Extract the [x, y] coordinate from the center of the cell holding the provided text.  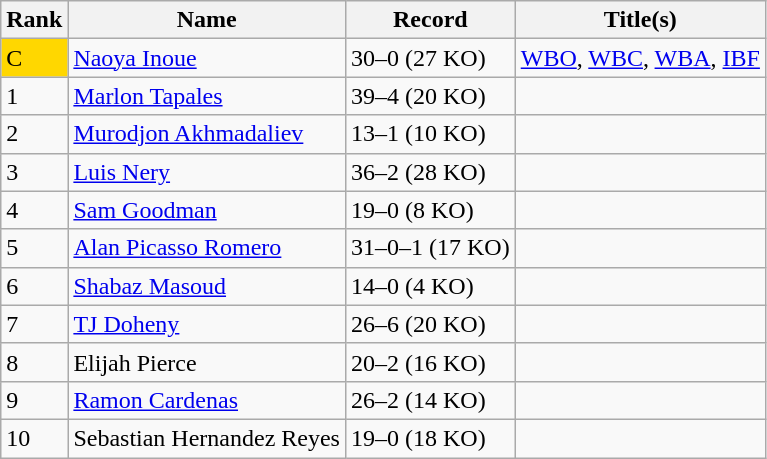
Marlon Tapales [207, 96]
5 [34, 248]
1 [34, 96]
10 [34, 438]
4 [34, 210]
30–0 (27 KO) [430, 58]
Sebastian Hernandez Reyes [207, 438]
9 [34, 400]
31–0–1 (17 KO) [430, 248]
20–2 (16 KO) [430, 362]
Record [430, 20]
Sam Goodman [207, 210]
Shabaz Masoud [207, 286]
36–2 (28 KO) [430, 172]
Naoya Inoue [207, 58]
C [34, 58]
Ramon Cardenas [207, 400]
26–2 (14 KO) [430, 400]
26–6 (20 KO) [430, 324]
13–1 (10 KO) [430, 134]
8 [34, 362]
3 [34, 172]
Title(s) [640, 20]
Name [207, 20]
Alan Picasso Romero [207, 248]
WBO, WBC, WBA, IBF [640, 58]
6 [34, 286]
39–4 (20 KO) [430, 96]
14–0 (4 KO) [430, 286]
Elijah Pierce [207, 362]
7 [34, 324]
19–0 (8 KO) [430, 210]
Murodjon Akhmadaliev [207, 134]
Luis Nery [207, 172]
2 [34, 134]
Rank [34, 20]
19–0 (18 KO) [430, 438]
TJ Doheny [207, 324]
